Detect which cell encompasses the target text, then output its (X, Y) center coordinate. 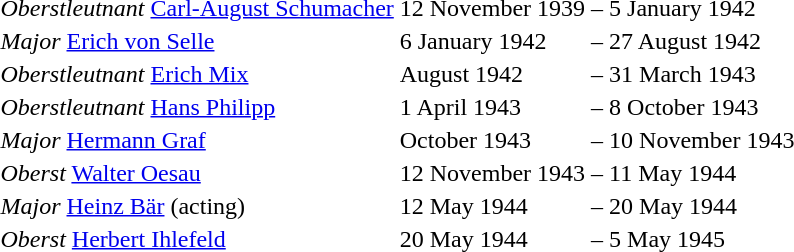
12 May 1944 (492, 206)
October 1943 (492, 140)
1 April 1943 (492, 107)
12 November 1943 (492, 173)
August 1942 (492, 74)
6 January 1942 (492, 41)
